Capture the cell that displays the provided text and extract its (x, y) central coordinate. 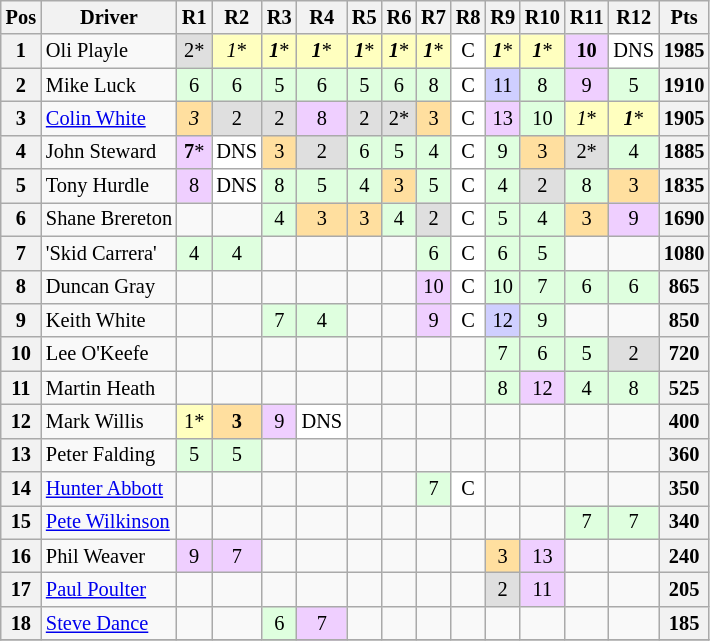
R4 (322, 17)
Keith White (109, 320)
Pete Wilkinson (109, 522)
Lee O'Keefe (109, 354)
16 (21, 556)
Hunter Abbott (109, 489)
John Steward (109, 152)
720 (684, 354)
Peter Falding (109, 455)
525 (684, 388)
Pts (684, 17)
17 (21, 589)
R10 (542, 17)
360 (684, 455)
400 (684, 421)
1 (21, 51)
R2 (237, 17)
185 (684, 623)
240 (684, 556)
1905 (684, 118)
1910 (684, 85)
850 (684, 320)
R6 (400, 17)
350 (684, 489)
1985 (684, 51)
Pos (21, 17)
Martin Heath (109, 388)
Oli Playle (109, 51)
1690 (684, 219)
1885 (684, 152)
14 (21, 489)
Paul Poulter (109, 589)
7* (194, 152)
865 (684, 287)
Duncan Gray (109, 287)
Colin White (109, 118)
1080 (684, 253)
'Skid Carrera' (109, 253)
R12 (633, 17)
Driver (109, 17)
Shane Brereton (109, 219)
340 (684, 522)
R11 (587, 17)
Steve Dance (109, 623)
Phil Weaver (109, 556)
R3 (280, 17)
Mark Willis (109, 421)
1835 (684, 186)
15 (21, 522)
R9 (502, 17)
R8 (468, 17)
18 (21, 623)
R5 (364, 17)
205 (684, 589)
Mike Luck (109, 85)
R7 (434, 17)
R1 (194, 17)
Tony Hurdle (109, 186)
